Identify which cell holds the provided text, then report its [X, Y] central coordinate. 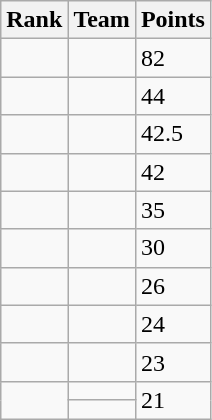
Points [172, 20]
23 [172, 362]
30 [172, 248]
44 [172, 96]
Rank [34, 20]
42.5 [172, 134]
42 [172, 172]
82 [172, 58]
21 [172, 400]
Team [102, 20]
24 [172, 324]
26 [172, 286]
35 [172, 210]
